Locate the cell with the specified text and output its (X, Y) center coordinate. 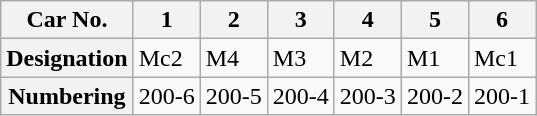
200-6 (166, 96)
5 (434, 20)
Mc1 (502, 58)
200-5 (234, 96)
Numbering (67, 96)
3 (300, 20)
200-1 (502, 96)
2 (234, 20)
1 (166, 20)
Designation (67, 58)
M4 (234, 58)
M3 (300, 58)
200-4 (300, 96)
Mc2 (166, 58)
M1 (434, 58)
6 (502, 20)
200-2 (434, 96)
200-3 (368, 96)
Car No. (67, 20)
M2 (368, 58)
4 (368, 20)
